Output the (X, Y) coordinate of the center of the cell containing the given text.  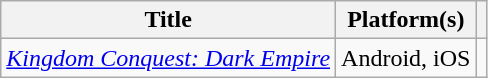
Android, iOS (406, 58)
Platform(s) (406, 20)
Kingdom Conquest: Dark Empire (168, 58)
Title (168, 20)
